Return (X, Y) of the center of cell containing provided text 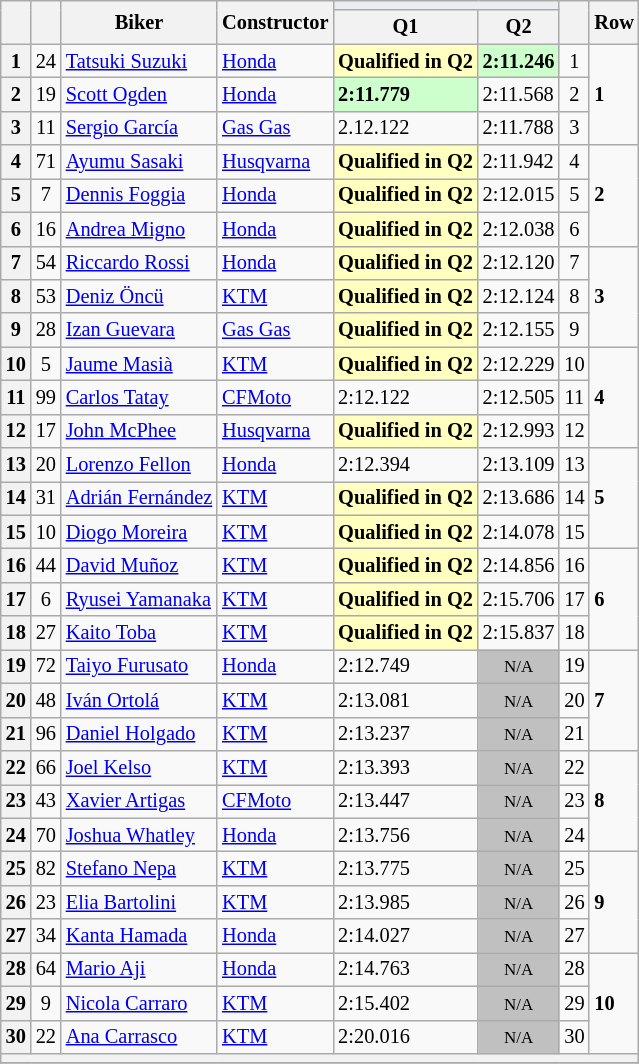
2:12.124 (519, 296)
Jaume Masià (139, 364)
Stefano Nepa (139, 868)
2:14.856 (519, 565)
2:11.246 (519, 61)
Row (614, 22)
Biker (139, 22)
2:12.394 (405, 465)
2:12.993 (519, 431)
43 (46, 801)
2:15.706 (519, 599)
John McPhee (139, 431)
Q1 (405, 27)
Deniz Öncü (139, 296)
David Muñoz (139, 565)
2:14.763 (405, 969)
Kaito Toba (139, 633)
2:14.078 (519, 532)
2:12.505 (519, 397)
Mario Aji (139, 969)
64 (46, 969)
71 (46, 162)
34 (46, 936)
Elia Bartolini (139, 902)
Carlos Tatay (139, 397)
44 (46, 565)
Diogo Moreira (139, 532)
Constructor (275, 22)
Joel Kelso (139, 767)
82 (46, 868)
Sergio García (139, 128)
Kanta Hamada (139, 936)
31 (46, 498)
Scott Ogden (139, 94)
Xavier Artigas (139, 801)
2:11.788 (519, 128)
2:13.393 (405, 767)
2:12.015 (519, 195)
2:13.985 (405, 902)
2.12.122 (405, 128)
99 (46, 397)
2:11.942 (519, 162)
Nicola Carraro (139, 1003)
48 (46, 700)
66 (46, 767)
2:13.686 (519, 498)
2:13.109 (519, 465)
Izan Guevara (139, 330)
96 (46, 734)
53 (46, 296)
54 (46, 263)
Iván Ortolá (139, 700)
2:12.122 (405, 397)
2:13.756 (405, 835)
2:12.229 (519, 364)
Adrián Fernández (139, 498)
2:12.120 (519, 263)
72 (46, 666)
2:12.749 (405, 666)
2:11.568 (519, 94)
2:12.038 (519, 229)
2:15.402 (405, 1003)
Riccardo Rossi (139, 263)
Joshua Whatley (139, 835)
Ayumu Sasaki (139, 162)
2:20.016 (405, 1037)
Andrea Migno (139, 229)
Ryusei Yamanaka (139, 599)
2:11.779 (405, 94)
Q2 (519, 27)
2:13.237 (405, 734)
2:15.837 (519, 633)
Taiyo Furusato (139, 666)
70 (46, 835)
2:12.155 (519, 330)
Ana Carrasco (139, 1037)
Lorenzo Fellon (139, 465)
2:13.775 (405, 868)
Daniel Holgado (139, 734)
2:14.027 (405, 936)
Dennis Foggia (139, 195)
Tatsuki Suzuki (139, 61)
2:13.447 (405, 801)
2:13.081 (405, 700)
